Extract the [x, y] coordinate from the center of the cell holding the provided text.  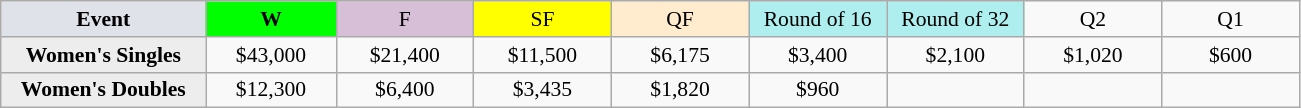
SF [543, 19]
$12,300 [271, 90]
$6,175 [680, 55]
$3,400 [818, 55]
Women's Doubles [104, 90]
Women's Singles [104, 55]
$3,435 [543, 90]
$960 [818, 90]
$43,000 [271, 55]
Q1 [1231, 19]
$1,820 [680, 90]
Event [104, 19]
Q2 [1093, 19]
Round of 16 [818, 19]
$1,020 [1093, 55]
$6,400 [405, 90]
Round of 32 [955, 19]
QF [680, 19]
$600 [1231, 55]
$2,100 [955, 55]
F [405, 19]
$21,400 [405, 55]
W [271, 19]
$11,500 [543, 55]
